Detect which cell encompasses the target text, then output its [x, y] center coordinate. 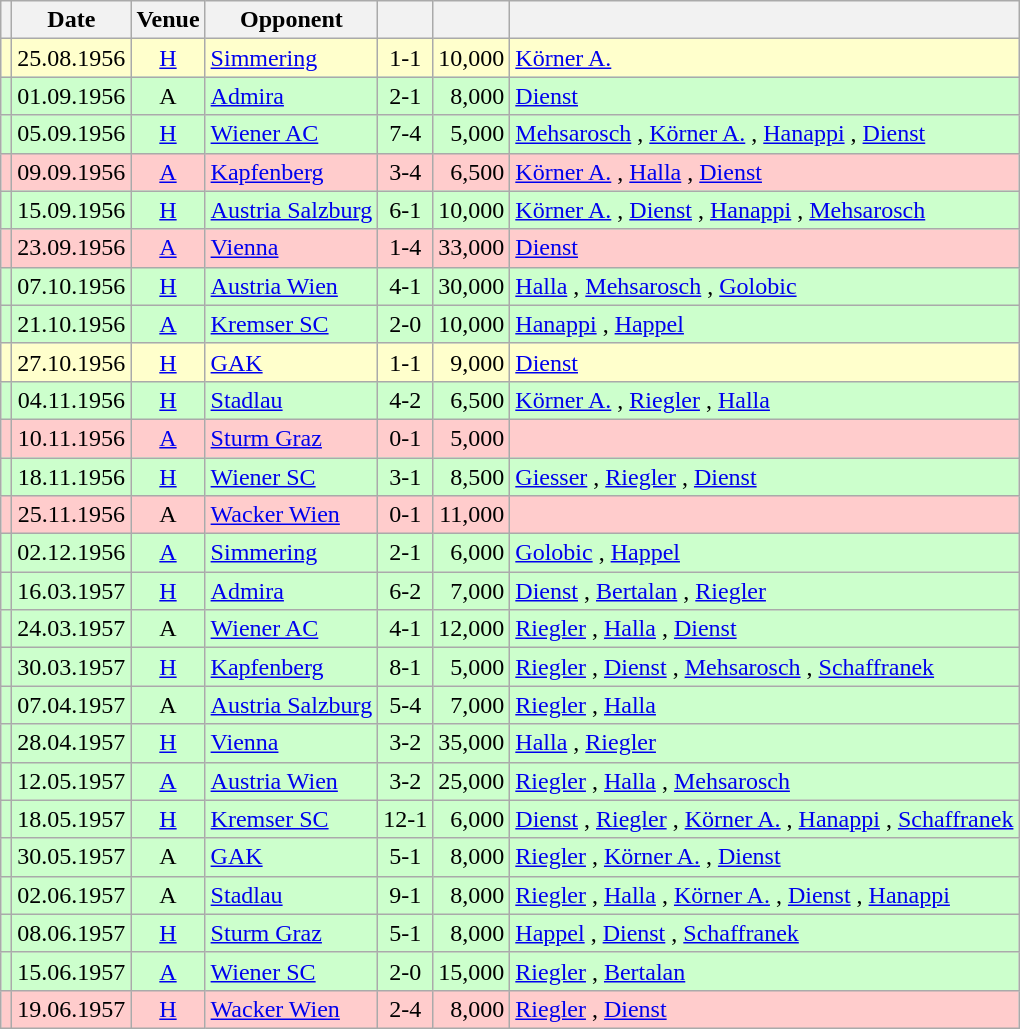
Date [72, 20]
Golobic , Happel [764, 553]
28.04.1957 [72, 743]
02.06.1957 [72, 895]
Venue [168, 20]
18.05.1957 [72, 819]
5-4 [406, 705]
7-4 [406, 134]
30.05.1957 [72, 857]
08.06.1957 [72, 933]
24.03.1957 [72, 629]
Riegler , Halla , Dienst [764, 629]
33,000 [472, 248]
Halla , Riegler [764, 743]
04.11.1956 [72, 400]
Riegler , Dienst [764, 1009]
Riegler , Halla [764, 705]
3-1 [406, 477]
02.12.1956 [72, 553]
Körner A. , Dienst , Hanappi , Mehsarosch [764, 210]
Dienst , Riegler , Körner A. , Hanappi , Schaffranek [764, 819]
6-2 [406, 591]
11,000 [472, 515]
18.11.1956 [72, 477]
Happel , Dienst , Schaffranek [764, 933]
15,000 [472, 971]
35,000 [472, 743]
Körner A. , Riegler , Halla [764, 400]
01.09.1956 [72, 96]
3-4 [406, 172]
Riegler , Halla , Mehsarosch [764, 781]
25.11.1956 [72, 515]
Mehsarosch , Körner A. , Hanappi , Dienst [764, 134]
Riegler , Körner A. , Dienst [764, 857]
07.10.1956 [72, 286]
30.03.1957 [72, 667]
Riegler , Dienst , Mehsarosch , Schaffranek [764, 667]
10.11.1956 [72, 438]
21.10.1956 [72, 324]
12-1 [406, 819]
Riegler , Bertalan [764, 971]
1-4 [406, 248]
Hanappi , Happel [764, 324]
07.04.1957 [72, 705]
8,500 [472, 477]
19.06.1957 [72, 1009]
27.10.1956 [72, 362]
8-1 [406, 667]
Dienst , Bertalan , Riegler [764, 591]
Giesser , Riegler , Dienst [764, 477]
2-4 [406, 1009]
Opponent [292, 20]
15.09.1956 [72, 210]
12.05.1957 [72, 781]
05.09.1956 [72, 134]
Körner A. [764, 58]
16.03.1957 [72, 591]
Körner A. , Halla , Dienst [764, 172]
23.09.1956 [72, 248]
15.06.1957 [72, 971]
30,000 [472, 286]
09.09.1956 [72, 172]
25.08.1956 [72, 58]
9,000 [472, 362]
9-1 [406, 895]
25,000 [472, 781]
12,000 [472, 629]
6-1 [406, 210]
4-2 [406, 400]
Halla , Mehsarosch , Golobic [764, 286]
Riegler , Halla , Körner A. , Dienst , Hanappi [764, 895]
